Extract the [x, y] coordinate from the center of the cell holding the provided text.  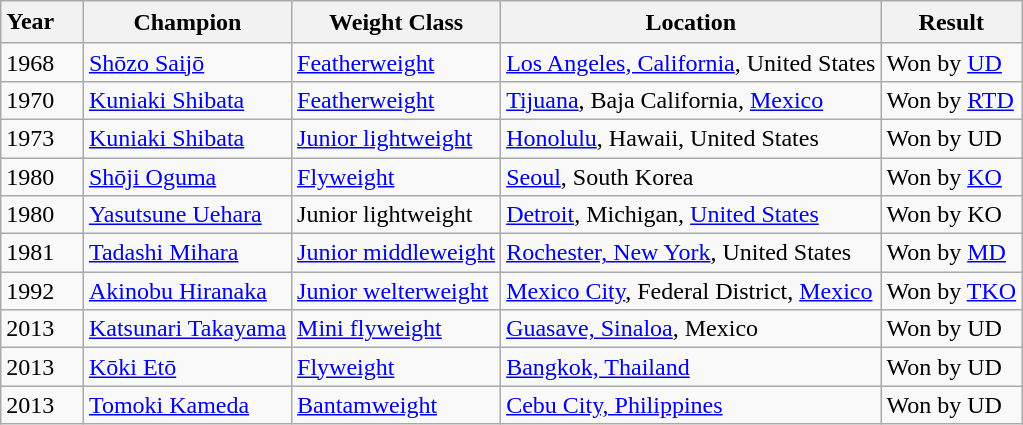
Tijuana, Baja California, Mexico [691, 100]
Katsunari Takayama [187, 329]
Bangkok, Thailand [691, 367]
Junior middleweight [396, 253]
Mini flyweight [396, 329]
Mexico City, Federal District, Mexico [691, 291]
Cebu City, Philippines [691, 405]
Honolulu, Hawaii, United States [691, 138]
1973 [42, 138]
Shōji Oguma [187, 177]
1992 [42, 291]
Shōzo Saijō [187, 62]
Champion [187, 22]
Bantamweight [396, 405]
Won by TKO [952, 291]
Detroit, Michigan, United States [691, 215]
1968 [42, 62]
Year [42, 22]
Kōki Etō [187, 367]
1981 [42, 253]
Junior welterweight [396, 291]
Akinobu Hiranaka [187, 291]
Result [952, 22]
Rochester, New York, United States [691, 253]
Won by MD [952, 253]
Seoul, South Korea [691, 177]
Tomoki Kameda [187, 405]
Weight Class [396, 22]
Tadashi Mihara [187, 253]
Los Angeles, California, United States [691, 62]
Won by RTD [952, 100]
Location [691, 22]
1970 [42, 100]
Guasave, Sinaloa, Mexico [691, 329]
Yasutsune Uehara [187, 215]
